Return the [X, Y] coordinate for the center point of the cell that contains the specified text.  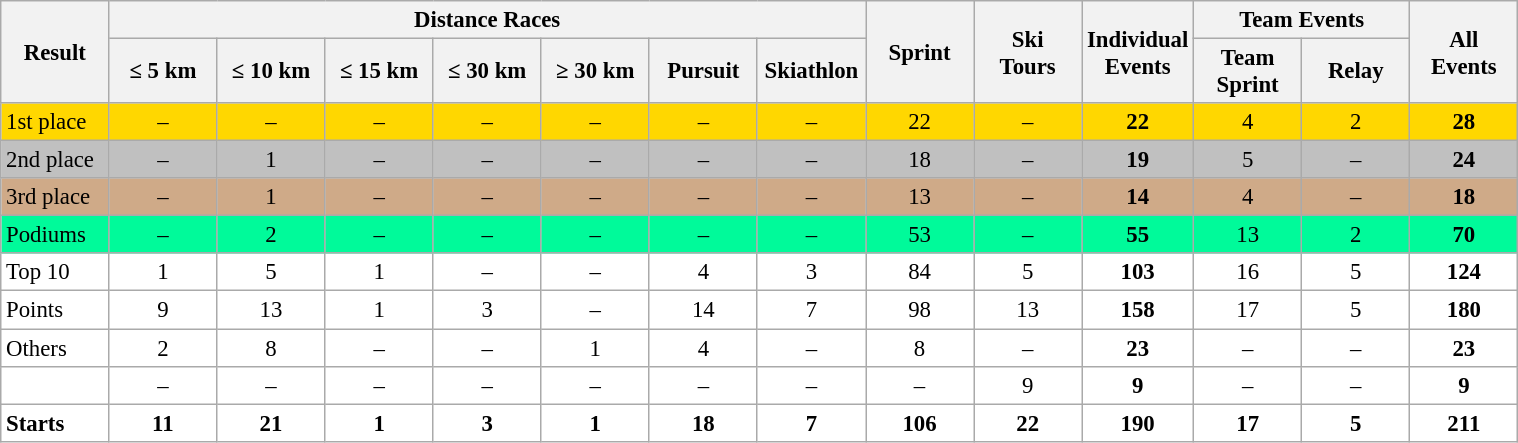
≤ 30 km [487, 72]
Distance Races [488, 20]
103 [1138, 273]
98 [920, 310]
Pursuit [703, 72]
All Events [1464, 52]
≤ 5 km [163, 72]
≥ 30 km [595, 72]
Points [55, 310]
Podiums [55, 235]
1st place [55, 122]
84 [920, 273]
SkiTours [1028, 52]
24 [1464, 160]
53 [920, 235]
≤ 10 km [271, 72]
IndividualEvents [1138, 52]
55 [1138, 235]
Top 10 [55, 273]
28 [1464, 122]
Starts [55, 423]
211 [1464, 423]
158 [1138, 310]
Team Events [1302, 20]
Result [55, 52]
70 [1464, 235]
16 [1248, 273]
180 [1464, 310]
19 [1138, 160]
Skiathlon [811, 72]
106 [920, 423]
190 [1138, 423]
Sprint [920, 52]
3rd place [55, 197]
Relay [1356, 72]
≤ 15 km [379, 72]
Team Sprint [1248, 72]
11 [163, 423]
21 [271, 423]
Others [55, 348]
2nd place [55, 160]
124 [1464, 273]
